From the cell containing the given text, extract its center point as (x, y) coordinate. 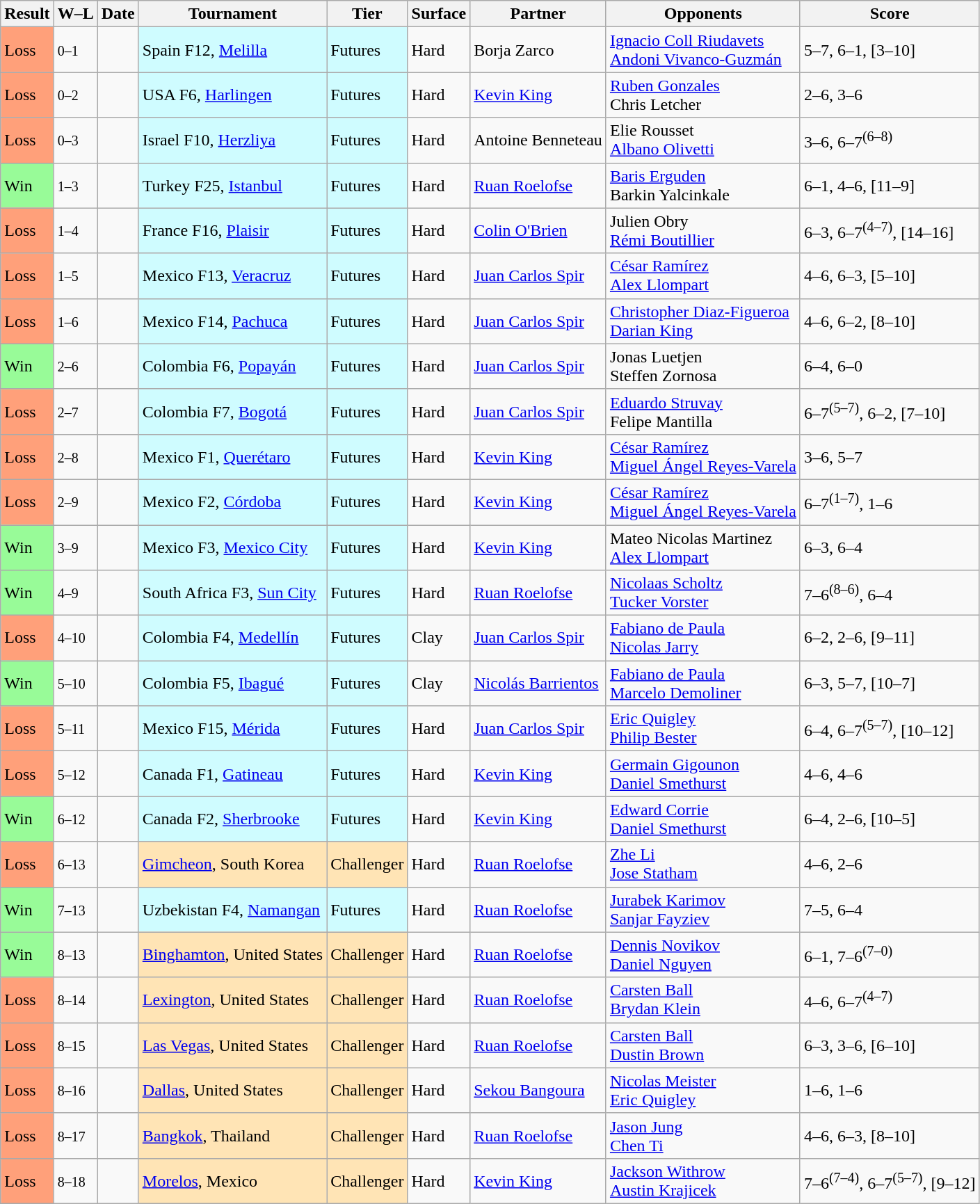
6–3, 6–7(4–7), [14–16] (890, 231)
Sekou Bangoura (538, 1091)
6–3, 6–4 (890, 547)
France F16, Plaisir (232, 231)
Eduardo Struvay Felipe Mantilla (702, 412)
Mateo Nicolas Martinez Alex Llompart (702, 547)
4–9 (75, 593)
0–1 (75, 50)
USA F6, Harlingen (232, 95)
Mexico F3, Mexico City (232, 547)
2–9 (75, 502)
Mexico F1, Querétaro (232, 456)
6–4, 6–7(5–7), [10–12] (890, 729)
Date (118, 14)
5–7, 6–1, [3–10] (890, 50)
Jason Jung Chen Ti (702, 1135)
Zhe Li Jose Statham (702, 864)
Nicolaas Scholtz Tucker Vorster (702, 593)
Dallas, United States (232, 1091)
6–4, 6–0 (890, 366)
Canada F1, Gatineau (232, 773)
César Ramírez Alex Llompart (702, 275)
8–17 (75, 1135)
5–11 (75, 729)
6–12 (75, 819)
Spain F12, Melilla (232, 50)
Ruben Gonzales Chris Letcher (702, 95)
Jonas Luetjen Steffen Zornosa (702, 366)
1–6 (75, 321)
0–2 (75, 95)
Fabiano de Paula Nicolas Jarry (702, 639)
Fabiano de Paula Marcelo Demoliner (702, 683)
3–6, 6–7(6–8) (890, 141)
6–1, 4–6, [11–9] (890, 185)
W–L (75, 14)
6–13 (75, 864)
4–10 (75, 639)
Tournament (232, 14)
1–4 (75, 231)
3–9 (75, 547)
4–6, 6–2, [8–10] (890, 321)
Carsten Ball Brydan Klein (702, 1000)
Ignacio Coll Riudavets Andoni Vivanco-Guzmán (702, 50)
Mexico F13, Veracruz (232, 275)
4–6, 6–7(4–7) (890, 1000)
Morelos, Mexico (232, 1181)
Partner (538, 14)
Colin O'Brien (538, 231)
6–7(1–7), 1–6 (890, 502)
Antoine Benneteau (538, 141)
6–3, 5–7, [10–7] (890, 683)
Mexico F14, Pachuca (232, 321)
2–8 (75, 456)
Uzbekistan F4, Namangan (232, 910)
4–6, 6–3, [5–10] (890, 275)
Baris Erguden Barkin Yalcinkale (702, 185)
South Africa F3, Sun City (232, 593)
Borja Zarco (538, 50)
2–6 (75, 366)
Nicolás Barrientos (538, 683)
Binghamton, United States (232, 954)
Gimcheon, South Korea (232, 864)
Las Vegas, United States (232, 1045)
Mexico F2, Córdoba (232, 502)
5–12 (75, 773)
Julien Obry Rémi Boutillier (702, 231)
1–5 (75, 275)
3–6, 5–7 (890, 456)
Surface (439, 14)
Colombia F5, Ibagué (232, 683)
4–6, 2–6 (890, 864)
6–4, 2–6, [10–5] (890, 819)
Colombia F6, Popayán (232, 366)
Colombia F4, Medellín (232, 639)
Bangkok, Thailand (232, 1135)
6–7(5–7), 6–2, [7–10] (890, 412)
6–3, 3–6, [6–10] (890, 1045)
Edward Corrie Daniel Smethurst (702, 819)
Tier (367, 14)
Mexico F15, Mérida (232, 729)
7–5, 6–4 (890, 910)
Lexington, United States (232, 1000)
6–1, 7–6(7–0) (890, 954)
4–6, 6–3, [8–10] (890, 1135)
2–6, 3–6 (890, 95)
Israel F10, Herzliya (232, 141)
1–3 (75, 185)
7–6(7–4), 6–7(5–7), [9–12] (890, 1181)
Score (890, 14)
Turkey F25, Istanbul (232, 185)
6–2, 2–6, [9–11] (890, 639)
Nicolas Meister Eric Quigley (702, 1091)
2–7 (75, 412)
7–6(8–6), 6–4 (890, 593)
8–18 (75, 1181)
8–15 (75, 1045)
8–13 (75, 954)
Christopher Diaz-Figueroa Darian King (702, 321)
Eric Quigley Philip Bester (702, 729)
5–10 (75, 683)
Colombia F7, Bogotá (232, 412)
7–13 (75, 910)
Jackson Withrow Austin Krajicek (702, 1181)
Germain Gigounon Daniel Smethurst (702, 773)
Result (27, 14)
Carsten Ball Dustin Brown (702, 1045)
Dennis Novikov Daniel Nguyen (702, 954)
8–14 (75, 1000)
4–6, 4–6 (890, 773)
1–6, 1–6 (890, 1091)
Opponents (702, 14)
Canada F2, Sherbrooke (232, 819)
Jurabek Karimov Sanjar Fayziev (702, 910)
8–16 (75, 1091)
0–3 (75, 141)
Elie Rousset Albano Olivetti (702, 141)
